Detect which cell encompasses the target text, then output its [X, Y] center coordinate. 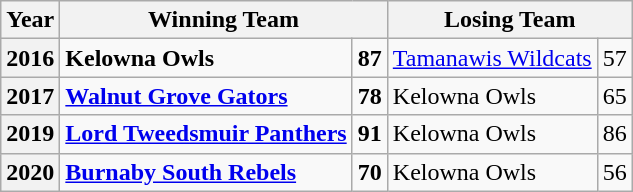
2020 [30, 172]
91 [370, 134]
2017 [30, 96]
Burnaby South Rebels [206, 172]
Year [30, 20]
86 [614, 134]
2019 [30, 134]
70 [370, 172]
Lord Tweedsmuir Panthers [206, 134]
65 [614, 96]
78 [370, 96]
57 [614, 58]
2016 [30, 58]
Tamanawis Wildcats [492, 58]
87 [370, 58]
56 [614, 172]
Winning Team [224, 20]
Losing Team [510, 20]
Walnut Grove Gators [206, 96]
